Scan for the cell matching the given text and deliver its [X, Y] coordinate at center. 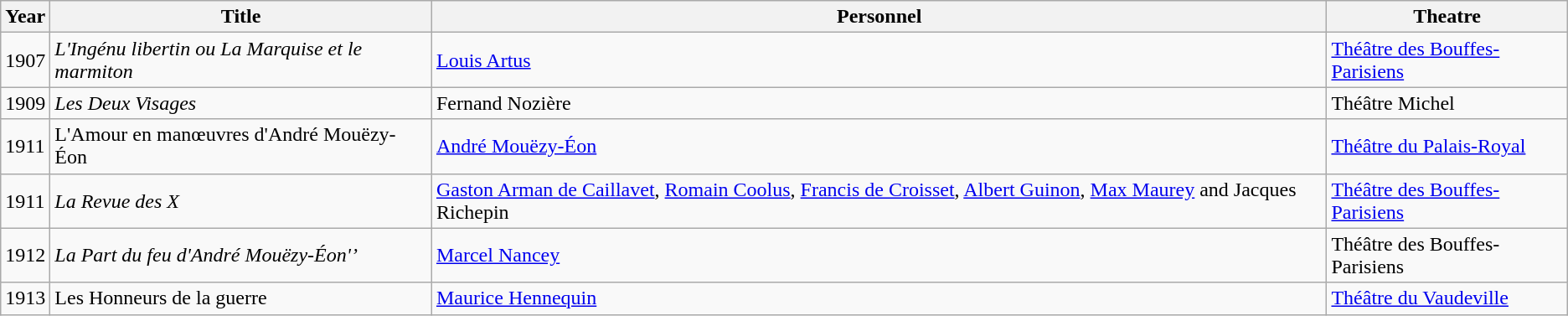
Maurice Hennequin [879, 298]
Theatre [1447, 17]
1912 [25, 255]
La Revue des X [241, 201]
L'Amour en manœuvres d'André Mouëzy-Éon [241, 146]
L'Ingénu libertin ou La Marquise et le marmiton [241, 60]
1907 [25, 60]
1913 [25, 298]
La Part du feu d'André Mouëzy-Éon'’ [241, 255]
Louis Artus [879, 60]
Théâtre Michel [1447, 103]
1909 [25, 103]
Year [25, 17]
Personnel [879, 17]
Théâtre du Palais-Royal [1447, 146]
Title [241, 17]
Marcel Nancey [879, 255]
Gaston Arman de Caillavet, Romain Coolus, Francis de Croisset, Albert Guinon, Max Maurey and Jacques Richepin [879, 201]
Théâtre du Vaudeville [1447, 298]
Les Honneurs de la guerre [241, 298]
Les Deux Visages [241, 103]
André Mouëzy-Éon [879, 146]
Fernand Nozière [879, 103]
